Provide the [X, Y] coordinate of the cell's center where the given text is located.  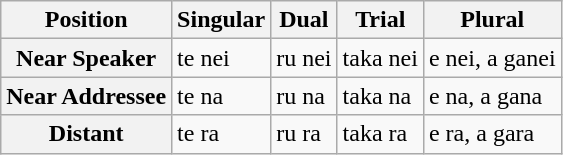
Singular [222, 20]
taka ra [380, 134]
e na, a gana [492, 96]
Trial [380, 20]
taka nei [380, 58]
Distant [86, 134]
ru nei [304, 58]
te nei [222, 58]
te ra [222, 134]
ru ra [304, 134]
taka na [380, 96]
e nei, a ganei [492, 58]
Position [86, 20]
te na [222, 96]
Near Speaker [86, 58]
Dual [304, 20]
ru na [304, 96]
Plural [492, 20]
e ra, a gara [492, 134]
Near Addressee [86, 96]
